Locate the cell with the specified text and output its (x, y) center coordinate. 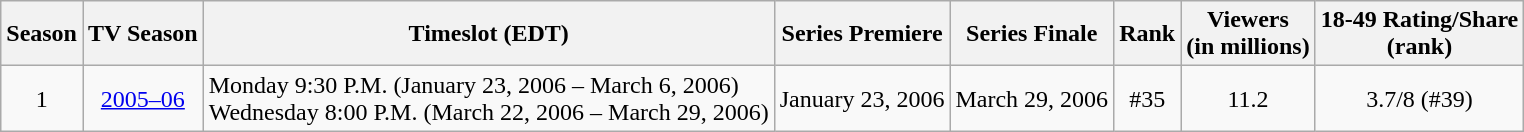
#35 (1148, 98)
Series Finale (1032, 34)
January 23, 2006 (862, 98)
Monday 9:30 P.M. (January 23, 2006 – March 6, 2006)Wednesday 8:00 P.M. (March 22, 2006 – March 29, 2006) (488, 98)
3.7/8 (#39) (1420, 98)
Season (42, 34)
TV Season (142, 34)
11.2 (1248, 98)
Timeslot (EDT) (488, 34)
Viewers(in millions) (1248, 34)
1 (42, 98)
Series Premiere (862, 34)
Rank (1148, 34)
18-49 Rating/Share (rank) (1420, 34)
2005–06 (142, 98)
March 29, 2006 (1032, 98)
